Extract the (X, Y) coordinate from the center of the cell holding the provided text.  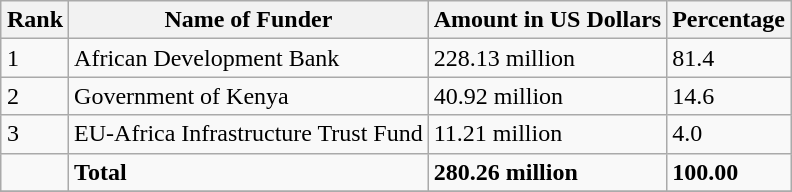
Government of Kenya (249, 96)
African Development Bank (249, 58)
40.92 million (547, 96)
Rank (34, 20)
Total (249, 172)
11.21 million (547, 134)
Name of Funder (249, 20)
2 (34, 96)
Amount in US Dollars (547, 20)
280.26 million (547, 172)
228.13 million (547, 58)
3 (34, 134)
1 (34, 58)
Percentage (729, 20)
14.6 (729, 96)
81.4 (729, 58)
4.0 (729, 134)
100.00 (729, 172)
EU-Africa Infrastructure Trust Fund (249, 134)
